Extract the (X, Y) coordinate from the center of the cell holding the provided text.  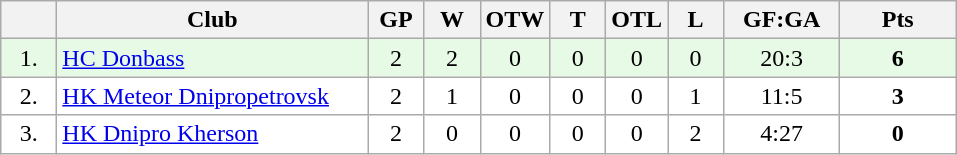
W (452, 20)
L (696, 20)
Club (212, 20)
6 (898, 58)
OTW (515, 20)
20:3 (782, 58)
3 (898, 96)
2. (29, 96)
GP (396, 20)
OTL (637, 20)
HK Meteor Dnipropetrovsk (212, 96)
GF:GA (782, 20)
3. (29, 134)
4:27 (782, 134)
Pts (898, 20)
1. (29, 58)
11:5 (782, 96)
HC Donbass (212, 58)
T (578, 20)
HK Dnipro Kherson (212, 134)
